Scan for the cell matching the given text and deliver its [x, y] coordinate at center. 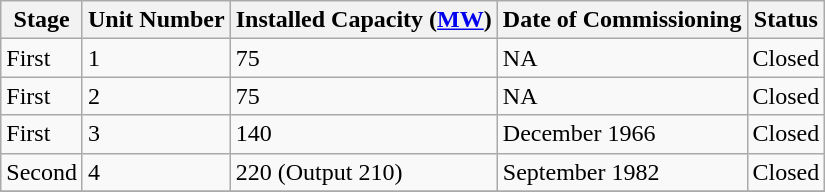
Stage [42, 20]
Date of Commissioning [622, 20]
220 (Output 210) [364, 172]
Unit Number [156, 20]
Second [42, 172]
Installed Capacity (MW) [364, 20]
140 [364, 134]
September 1982 [622, 172]
December 1966 [622, 134]
3 [156, 134]
Status [786, 20]
4 [156, 172]
1 [156, 58]
2 [156, 96]
